Output the (x, y) coordinate of the center of the cell containing the given text.  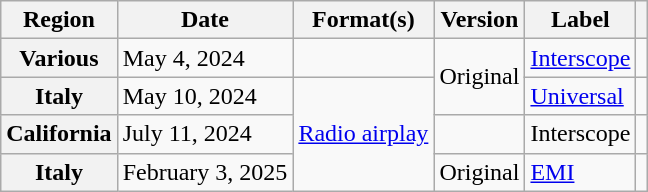
California (59, 134)
Version (480, 20)
Universal (580, 96)
February 3, 2025 (205, 172)
Format(s) (364, 20)
July 11, 2024 (205, 134)
Date (205, 20)
Label (580, 20)
Region (59, 20)
Various (59, 58)
Radio airplay (364, 134)
May 4, 2024 (205, 58)
EMI (580, 172)
May 10, 2024 (205, 96)
